Return [X, Y] of the center of cell containing provided text 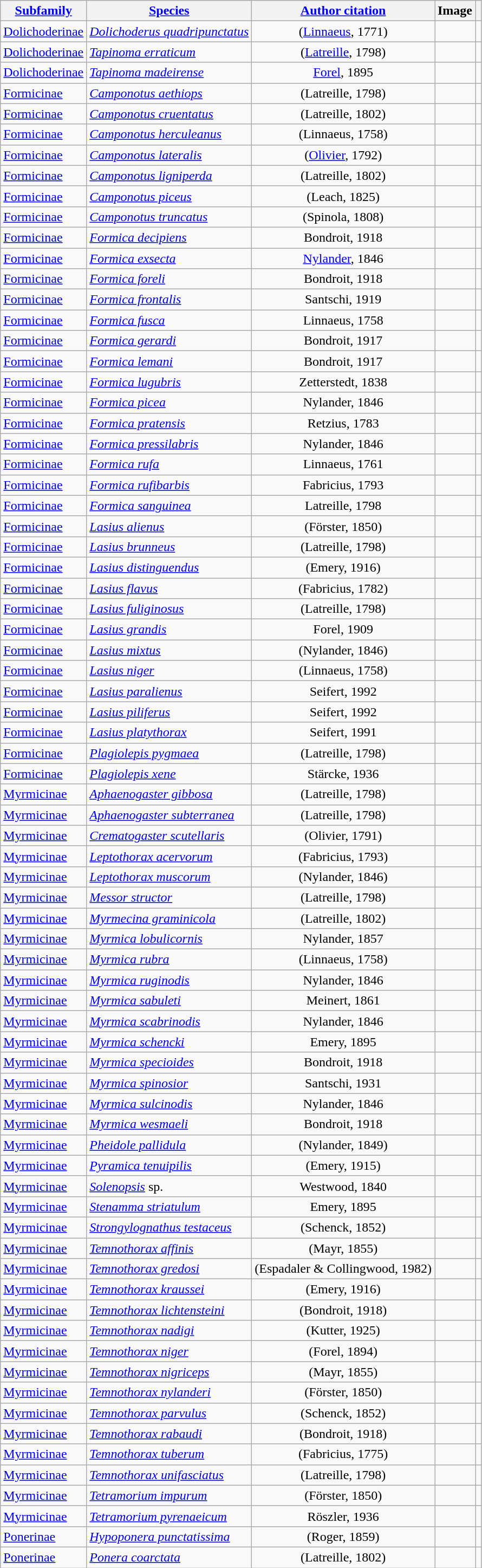
Zetterstedt, 1838 [343, 382]
Myrmica wesmaeli [169, 1124]
Species [169, 11]
Latreille, 1798 [343, 506]
Hypoponera punctatissima [169, 1537]
Westwood, 1840 [343, 1186]
Temnothorax nylanderi [169, 1392]
Tetramorium pyrenaeicum [169, 1516]
Lasius piliferus [169, 712]
Temnothorax niger [169, 1351]
Myrmica schencki [169, 1042]
(Spinola, 1808) [343, 217]
Formica gerardi [169, 341]
Tapinoma erraticum [169, 52]
Temnothorax nadigi [169, 1331]
Stenamma striatulum [169, 1207]
Myrmecina graminicola [169, 918]
Myrmica ruginodis [169, 980]
Temnothorax kraussei [169, 1290]
Formica pressilabris [169, 444]
Temnothorax unifasciatus [169, 1475]
Formica lugubris [169, 382]
Temnothorax gredosi [169, 1269]
(Olivier, 1792) [343, 155]
Myrmica sabuleti [169, 1001]
Myrmica rubra [169, 960]
Tapinoma madeirense [169, 73]
Tetramorium impurum [169, 1495]
Formica picea [169, 403]
Pheidole pallidula [169, 1145]
Author citation [343, 11]
Linnaeus, 1761 [343, 464]
Lasius paralienus [169, 691]
(Olivier, 1791) [343, 835]
Formica frontalis [169, 300]
Camponotus lateralis [169, 155]
Myrmica specioides [169, 1062]
Linnaeus, 1758 [343, 320]
Camponotus ligniperda [169, 176]
Seifert, 1991 [343, 733]
Nylander, 1857 [343, 939]
Forel, 1895 [343, 73]
Santschi, 1919 [343, 300]
Aphaenogaster gibbosa [169, 794]
Retzius, 1783 [343, 423]
Formica decipiens [169, 237]
Camponotus cruentatus [169, 114]
Lasius flavus [169, 588]
Temnothorax parvulus [169, 1413]
Lasius mixtus [169, 650]
(Nylander, 1849) [343, 1145]
Camponotus aethiops [169, 93]
Lasius alienus [169, 526]
Aphaenogaster subterranea [169, 815]
Image [455, 11]
Temnothorax rabaudi [169, 1434]
Myrmica sulcinodis [169, 1104]
Formica sanguinea [169, 506]
Leptothorax muscorum [169, 877]
Röszler, 1936 [343, 1516]
Ponera coarctata [169, 1557]
Lasius fuliginosus [169, 609]
Myrmica spinosior [169, 1083]
(Fabricius, 1782) [343, 588]
Formica pratensis [169, 423]
(Forel, 1894) [343, 1351]
Lasius brunneus [169, 547]
Leptothorax acervorum [169, 856]
(Espadaler & Collingwood, 1982) [343, 1269]
Formica rufibarbis [169, 485]
Temnothorax affinis [169, 1248]
Santschi, 1931 [343, 1083]
Formica fusca [169, 320]
Meinert, 1861 [343, 1001]
Camponotus truncatus [169, 217]
(Emery, 1915) [343, 1165]
(Leach, 1825) [343, 196]
Plagiolepis pygmaea [169, 753]
Strongylognathus testaceus [169, 1227]
Forel, 1909 [343, 630]
(Fabricius, 1793) [343, 856]
Solenopsis sp. [169, 1186]
Plagiolepis xene [169, 774]
Lasius niger [169, 671]
Lasius distinguendus [169, 567]
Subfamily [43, 11]
(Roger, 1859) [343, 1537]
Dolichoderus quadripunctatus [169, 31]
(Linnaeus, 1771) [343, 31]
Myrmica lobulicornis [169, 939]
Stärcke, 1936 [343, 774]
Crematogaster scutellaris [169, 835]
Lasius grandis [169, 630]
Formica lemani [169, 361]
(Fabricius, 1775) [343, 1454]
Lasius platythorax [169, 733]
Formica foreli [169, 279]
Myrmica scabrinodis [169, 1021]
Temnothorax lichtensteini [169, 1310]
(Kutter, 1925) [343, 1331]
Formica rufa [169, 464]
Temnothorax nigriceps [169, 1372]
Formica exsecta [169, 258]
Temnothorax tuberum [169, 1454]
Camponotus piceus [169, 196]
Fabricius, 1793 [343, 485]
Messor structor [169, 897]
Camponotus herculeanus [169, 134]
Pyramica tenuipilis [169, 1165]
